Identify which cell holds the provided text, then report its [x, y] central coordinate. 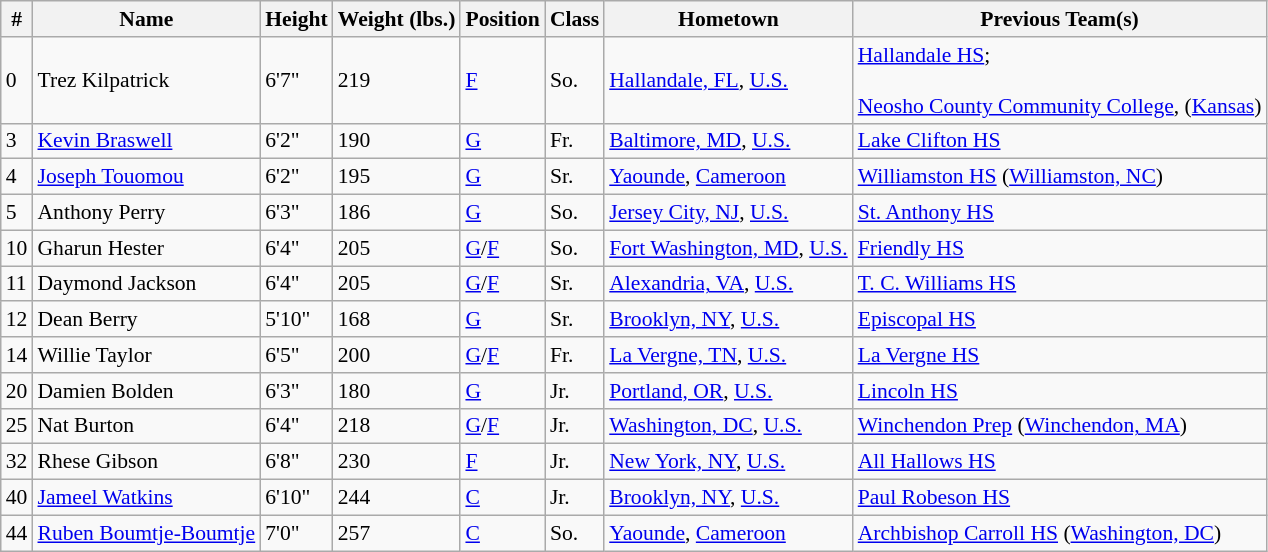
T. C. Williams HS [1060, 284]
Rhese Gibson [146, 462]
190 [397, 141]
Willie Taylor [146, 355]
La Vergne, TN, U.S. [728, 355]
New York, NY, U.S. [728, 462]
244 [397, 498]
6'8" [296, 462]
Previous Team(s) [1060, 19]
# [17, 19]
La Vergne HS [1060, 355]
5'10" [296, 320]
Gharun Hester [146, 248]
Dean Berry [146, 320]
20 [17, 391]
25 [17, 426]
Anthony Perry [146, 213]
6'10" [296, 498]
44 [17, 533]
Position [502, 19]
Height [296, 19]
Lincoln HS [1060, 391]
All Hallows HS [1060, 462]
Trez Kilpatrick [146, 80]
Jameel Watkins [146, 498]
195 [397, 177]
Archbishop Carroll HS (Washington, DC) [1060, 533]
168 [397, 320]
12 [17, 320]
Jersey City, NJ, U.S. [728, 213]
6'7" [296, 80]
186 [397, 213]
Portland, OR, U.S. [728, 391]
Washington, DC, U.S. [728, 426]
Hallandale, FL, U.S. [728, 80]
Baltimore, MD, U.S. [728, 141]
Damien Bolden [146, 391]
Fort Washington, MD, U.S. [728, 248]
Winchendon Prep (Winchendon, MA) [1060, 426]
Daymond Jackson [146, 284]
10 [17, 248]
Hallandale HS;Neosho County Community College, (Kansas) [1060, 80]
5 [17, 213]
Williamston HS (Williamston, NC) [1060, 177]
219 [397, 80]
11 [17, 284]
14 [17, 355]
Alexandria, VA, U.S. [728, 284]
St. Anthony HS [1060, 213]
Name [146, 19]
4 [17, 177]
Hometown [728, 19]
Joseph Touomou [146, 177]
218 [397, 426]
Class [574, 19]
180 [397, 391]
40 [17, 498]
7'0" [296, 533]
230 [397, 462]
Ruben Boumtje-Boumtje [146, 533]
6'5" [296, 355]
Episcopal HS [1060, 320]
32 [17, 462]
3 [17, 141]
Lake Clifton HS [1060, 141]
Kevin Braswell [146, 141]
257 [397, 533]
0 [17, 80]
Nat Burton [146, 426]
Paul Robeson HS [1060, 498]
200 [397, 355]
Friendly HS [1060, 248]
Weight (lbs.) [397, 19]
